Extract the [X, Y] coordinate from the center of the cell holding the provided text.  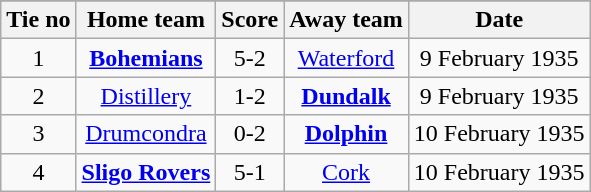
5-1 [250, 172]
Home team [146, 20]
4 [38, 172]
2 [38, 96]
1-2 [250, 96]
0-2 [250, 134]
Dolphin [346, 134]
3 [38, 134]
Tie no [38, 20]
Sligo Rovers [146, 172]
Cork [346, 172]
Distillery [146, 96]
Waterford [346, 58]
Away team [346, 20]
5-2 [250, 58]
Score [250, 20]
Date [499, 20]
Drumcondra [146, 134]
1 [38, 58]
Bohemians [146, 58]
Dundalk [346, 96]
